From the cell containing the given text, extract its center point as (x, y) coordinate. 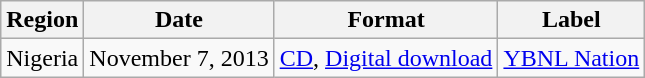
Format (386, 20)
Date (179, 20)
CD, Digital download (386, 58)
YBNL Nation (572, 58)
November 7, 2013 (179, 58)
Nigeria (42, 58)
Label (572, 20)
Region (42, 20)
